Pinpoint the cell where the given text exists, returning its [x, y] midpoint coordinate. 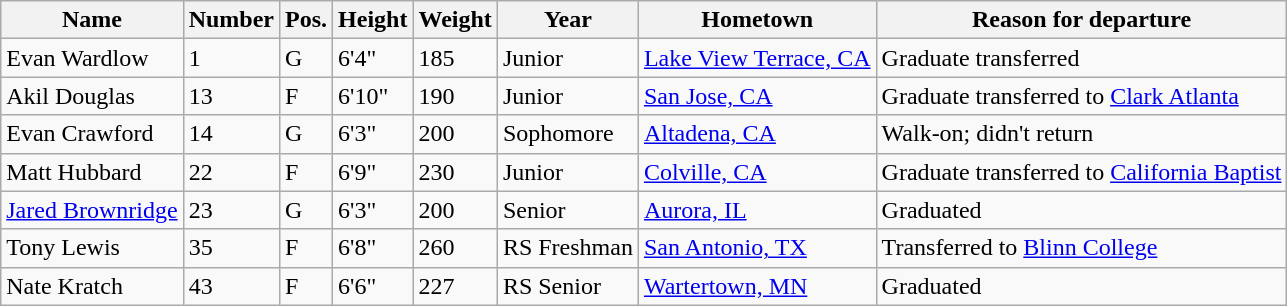
RS Freshman [568, 248]
13 [231, 96]
San Jose, CA [757, 96]
Graduate transferred [1082, 58]
Hometown [757, 20]
Sophomore [568, 134]
Year [568, 20]
35 [231, 248]
Graduate transferred to Clark Atlanta [1082, 96]
Evan Wardlow [92, 58]
RS Senior [568, 286]
Evan Crawford [92, 134]
Akil Douglas [92, 96]
Senior [568, 210]
Weight [455, 20]
Colville, CA [757, 172]
230 [455, 172]
Pos. [306, 20]
227 [455, 286]
Matt Hubbard [92, 172]
Name [92, 20]
Tony Lewis [92, 248]
43 [231, 286]
185 [455, 58]
Height [373, 20]
Wartertown, MN [757, 286]
Lake View Terrace, CA [757, 58]
22 [231, 172]
Transferred to Blinn College [1082, 248]
260 [455, 248]
Reason for departure [1082, 20]
14 [231, 134]
Jared Brownridge [92, 210]
6'9" [373, 172]
Number [231, 20]
6'10" [373, 96]
6'4" [373, 58]
Altadena, CA [757, 134]
6'8" [373, 248]
Nate Kratch [92, 286]
Graduate transferred to California Baptist [1082, 172]
1 [231, 58]
Walk-on; didn't return [1082, 134]
23 [231, 210]
190 [455, 96]
6'6" [373, 286]
Aurora, IL [757, 210]
San Antonio, TX [757, 248]
